Identify which cell holds the provided text, then report its [x, y] central coordinate. 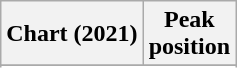
Peakposition [189, 34]
Chart (2021) [72, 34]
